Determine the (x, y) coordinate at the center of the cell enclosing the given text.  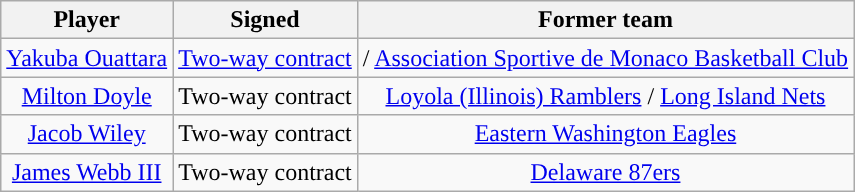
Jacob Wiley (87, 134)
Milton Doyle (87, 96)
James Webb III (87, 172)
Eastern Washington Eagles (605, 134)
Former team (605, 20)
Yakuba Ouattara (87, 58)
Delaware 87ers (605, 172)
Loyola (Illinois) Ramblers / Long Island Nets (605, 96)
Signed (266, 20)
Player (87, 20)
/ Association Sportive de Monaco Basketball Club (605, 58)
